Detect which cell encompasses the target text, then output its (x, y) center coordinate. 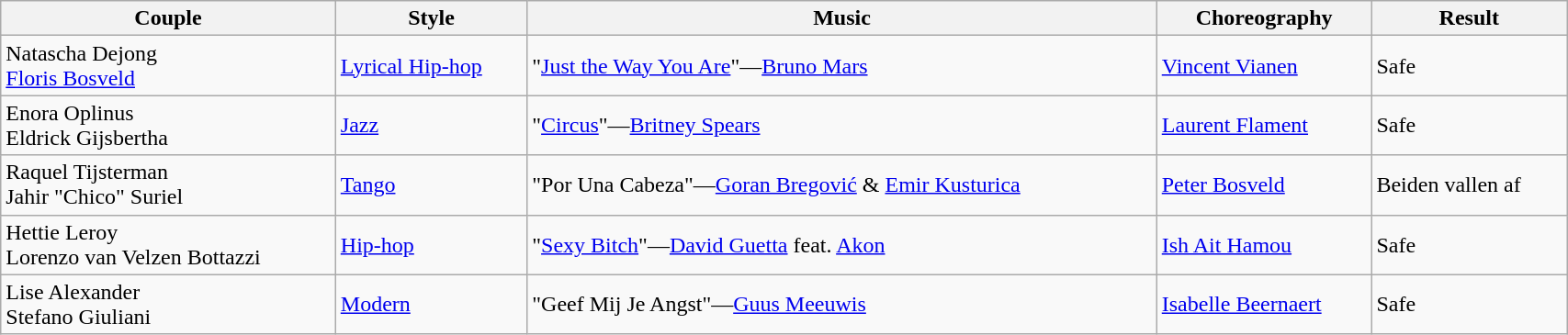
Lise AlexanderStefano Giuliani (169, 305)
"Sexy Bitch"—David Guetta feat. Akon (841, 244)
"Geef Mij Je Angst"—Guus Meeuwis (841, 305)
"Just the Way You Are"—Bruno Mars (841, 66)
Style (431, 18)
Peter Bosveld (1264, 185)
Raquel TijstermanJahir "Chico" Suriel (169, 185)
Modern (431, 305)
Beiden vallen af (1470, 185)
Hettie LeroyLorenzo van Velzen Bottazzi (169, 244)
Enora OplinusEldrick Gijsbertha (169, 125)
Vincent Vianen (1264, 66)
Choreography (1264, 18)
Natascha DejongFloris Bosveld (169, 66)
Tango (431, 185)
Laurent Flament (1264, 125)
Couple (169, 18)
"Por Una Cabeza"—Goran Bregović & Emir Kusturica (841, 185)
Lyrical Hip-hop (431, 66)
Music (841, 18)
Ish Ait Hamou (1264, 244)
Result (1470, 18)
Isabelle Beernaert (1264, 305)
Hip-hop (431, 244)
Jazz (431, 125)
"Circus"—Britney Spears (841, 125)
